Return [X, Y] of the center of cell containing provided text 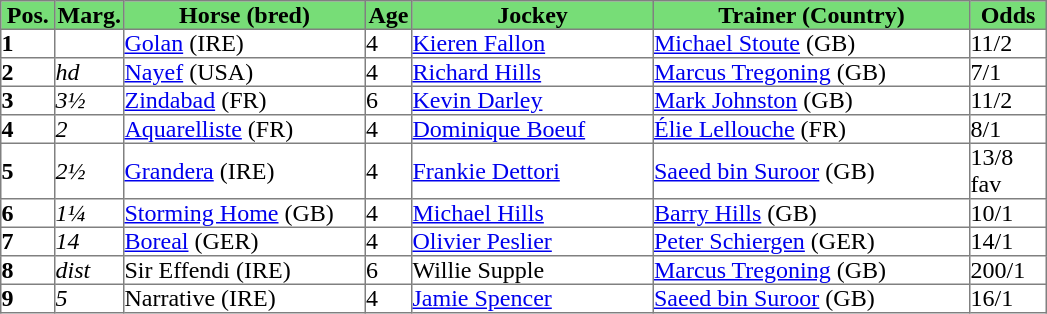
Grandera (IRE) [245, 171]
Narrative (IRE) [245, 298]
200/1 [1008, 270]
hd [90, 72]
Michael Hills [533, 213]
Frankie Dettori [533, 171]
Kevin Darley [533, 100]
Peter Schiergen (GER) [811, 241]
Zindabad (FR) [245, 100]
Willie Supple [533, 270]
Sir Effendi (IRE) [245, 270]
Horse (bred) [245, 15]
2½ [90, 171]
Olivier Peslier [533, 241]
3 [28, 100]
Barry Hills (GB) [811, 213]
3½ [90, 100]
1 [28, 43]
9 [28, 298]
Pos. [28, 15]
Mark Johnston (GB) [811, 100]
7/1 [1008, 72]
Storming Home (GB) [245, 213]
Élie Lellouche (FR) [811, 129]
Jockey [533, 15]
14/1 [1008, 241]
Marg. [90, 15]
dist [90, 270]
Kieren Fallon [533, 43]
1¼ [90, 213]
8/1 [1008, 129]
16/1 [1008, 298]
13/8 fav [1008, 171]
Michael Stoute (GB) [811, 43]
Aquarelliste (FR) [245, 129]
Odds [1008, 15]
14 [90, 241]
Jamie Spencer [533, 298]
Nayef (USA) [245, 72]
10/1 [1008, 213]
Trainer (Country) [811, 15]
Richard Hills [533, 72]
Golan (IRE) [245, 43]
Dominique Boeuf [533, 129]
8 [28, 270]
Age [388, 15]
7 [28, 241]
Boreal (GER) [245, 241]
